Output the (x, y) coordinate of the center of the cell containing the given text.  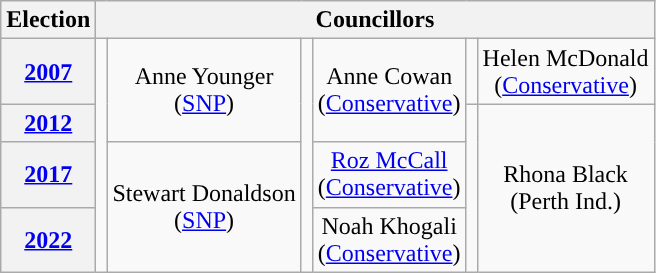
2017 (48, 174)
Rhona Black(Perth Ind.) (566, 188)
2012 (48, 123)
Stewart Donaldson(SNP) (204, 207)
2007 (48, 72)
Election (48, 20)
Councillors (375, 20)
2022 (48, 240)
Anne Younger(SNP) (204, 90)
Roz McCall(Conservative) (389, 174)
Helen McDonald(Conservative) (566, 72)
Anne Cowan(Conservative) (389, 90)
Noah Khogali(Conservative) (389, 240)
